Extract the (X, Y) coordinate from the center of the cell holding the provided text.  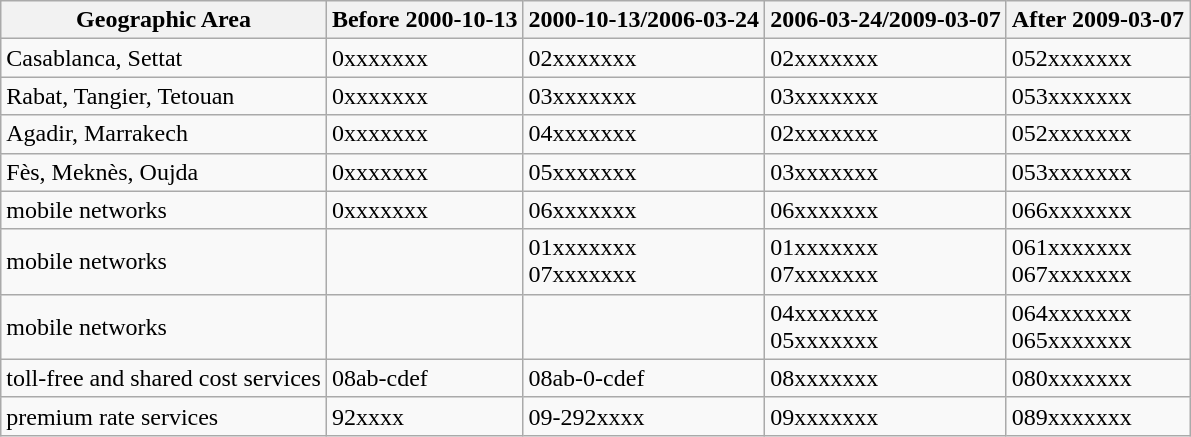
064xxxxxxx065xxxxxxx (1098, 326)
061xxxxxxx067xxxxxxx (1098, 262)
08ab-0-cdef (644, 378)
089xxxxxxx (1098, 416)
09xxxxxxx (886, 416)
After 2009-03-07 (1098, 20)
2000-10-13/2006-03-24 (644, 20)
premium rate services (164, 416)
05xxxxxxx (644, 172)
toll-free and shared cost services (164, 378)
Geographic Area (164, 20)
92xxxx (424, 416)
Rabat, Tangier, Tetouan (164, 96)
04xxxxxxx (644, 134)
Agadir, Marrakech (164, 134)
080xxxxxxx (1098, 378)
Fès, Meknès, Oujda (164, 172)
08ab-cdef (424, 378)
04xxxxxxx05xxxxxxx (886, 326)
066xxxxxxx (1098, 210)
Casablanca, Settat (164, 58)
2006-03-24/2009-03-07 (886, 20)
08xxxxxxx (886, 378)
Before 2000-10-13 (424, 20)
09-292xxxx (644, 416)
